Identify which cell holds the provided text, then report its (x, y) central coordinate. 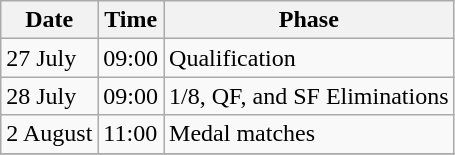
11:00 (131, 134)
Time (131, 20)
27 July (50, 58)
Medal matches (310, 134)
Qualification (310, 58)
1/8, QF, and SF Eliminations (310, 96)
2 August (50, 134)
Date (50, 20)
28 July (50, 96)
Phase (310, 20)
